Detect which cell encompasses the target text, then output its (x, y) center coordinate. 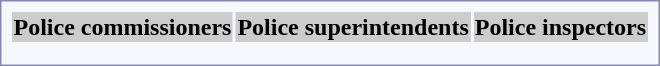
Police superintendents (353, 27)
Police inspectors (560, 27)
Police commissioners (122, 27)
